Extract the [x, y] coordinate from the center of the cell holding the provided text.  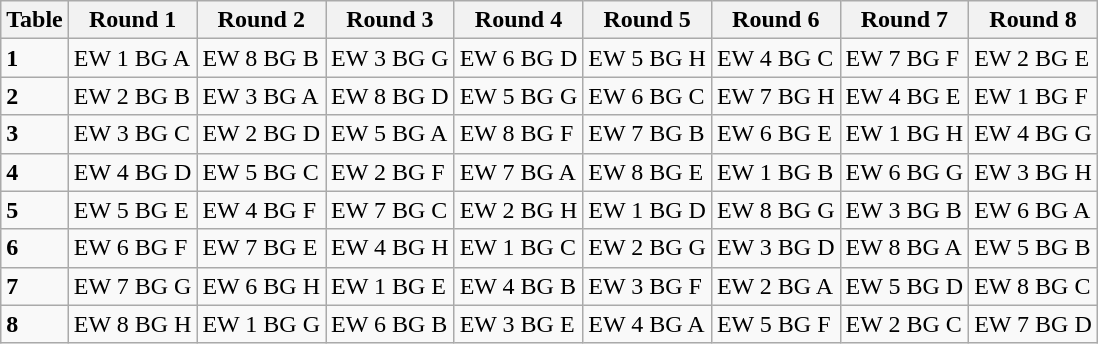
EW 4 BG E [904, 96]
Round 2 [262, 20]
EW 2 BG C [904, 324]
EW 1 BG F [1034, 96]
Round 1 [132, 20]
EW 7 BG G [132, 286]
EW 6 BG D [518, 58]
EW 8 BG D [390, 96]
EW 2 BG E [1034, 58]
EW 2 BG D [262, 134]
EW 2 BG G [648, 248]
EW 2 BG H [518, 210]
EW 8 BG B [262, 58]
EW 7 BG B [648, 134]
EW 1 BG A [132, 58]
EW 2 BG B [132, 96]
Round 8 [1034, 20]
EW 1 BG E [390, 286]
EW 3 BG C [132, 134]
Round 3 [390, 20]
EW 4 BG D [132, 172]
EW 3 BG G [390, 58]
EW 5 BG H [648, 58]
EW 4 BG F [262, 210]
EW 8 BG A [904, 248]
EW 6 BG B [390, 324]
EW 1 BG B [776, 172]
EW 6 BG H [262, 286]
EW 1 BG G [262, 324]
3 [35, 134]
EW 4 BG A [648, 324]
EW 4 BG B [518, 286]
EW 7 BG F [904, 58]
EW 4 BG G [1034, 134]
Round 7 [904, 20]
EW 8 BG E [648, 172]
EW 3 BG E [518, 324]
Round 5 [648, 20]
EW 6 BG A [1034, 210]
EW 3 BG A [262, 96]
EW 5 BG A [390, 134]
EW 4 BG C [776, 58]
1 [35, 58]
Table [35, 20]
7 [35, 286]
6 [35, 248]
EW 7 BG A [518, 172]
EW 2 BG A [776, 286]
EW 5 BG E [132, 210]
EW 8 BG H [132, 324]
EW 3 BG B [904, 210]
EW 1 BG H [904, 134]
EW 7 BG D [1034, 324]
8 [35, 324]
EW 3 BG F [648, 286]
EW 7 BG E [262, 248]
EW 8 BG F [518, 134]
EW 6 BG F [132, 248]
EW 6 BG E [776, 134]
EW 3 BG D [776, 248]
EW 5 BG C [262, 172]
4 [35, 172]
EW 8 BG G [776, 210]
2 [35, 96]
EW 8 BG C [1034, 286]
Round 6 [776, 20]
5 [35, 210]
EW 6 BG G [904, 172]
EW 7 BG H [776, 96]
EW 6 BG C [648, 96]
EW 5 BG D [904, 286]
EW 1 BG D [648, 210]
EW 3 BG H [1034, 172]
EW 2 BG F [390, 172]
EW 7 BG C [390, 210]
EW 5 BG B [1034, 248]
EW 5 BG G [518, 96]
EW 1 BG C [518, 248]
EW 4 BG H [390, 248]
EW 5 BG F [776, 324]
Round 4 [518, 20]
